Identify which cell holds the provided text, then report its [X, Y] central coordinate. 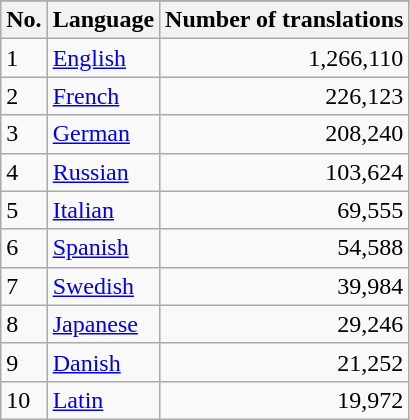
German [103, 134]
8 [24, 324]
3 [24, 134]
2 [24, 96]
4 [24, 172]
1 [24, 58]
English [103, 58]
Japanese [103, 324]
19,972 [284, 400]
1,266,110 [284, 58]
French [103, 96]
29,246 [284, 324]
226,123 [284, 96]
Language [103, 20]
Italian [103, 210]
54,588 [284, 248]
69,555 [284, 210]
21,252 [284, 362]
Number of translations [284, 20]
Spanish [103, 248]
208,240 [284, 134]
Swedish [103, 286]
Russian [103, 172]
6 [24, 248]
9 [24, 362]
103,624 [284, 172]
5 [24, 210]
10 [24, 400]
Latin [103, 400]
Danish [103, 362]
7 [24, 286]
39,984 [284, 286]
No. [24, 20]
